Detect which cell encompasses the target text, then output its (x, y) center coordinate. 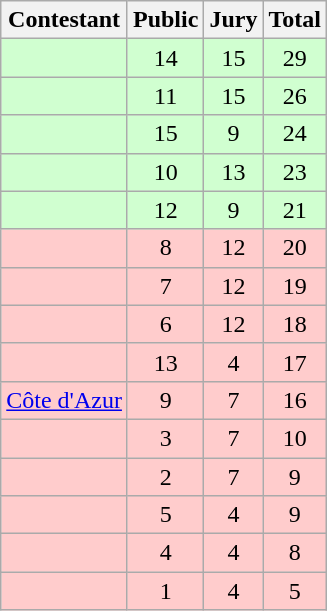
Contestant (64, 20)
20 (295, 248)
23 (295, 172)
17 (295, 362)
29 (295, 58)
1 (165, 591)
19 (295, 286)
2 (165, 477)
6 (165, 324)
Jury (234, 20)
26 (295, 96)
16 (295, 400)
Côte d'Azur (64, 400)
21 (295, 210)
24 (295, 134)
Public (165, 20)
Total (295, 20)
14 (165, 58)
11 (165, 96)
18 (295, 324)
3 (165, 438)
